Pinpoint the cell where the given text exists, returning its [x, y] midpoint coordinate. 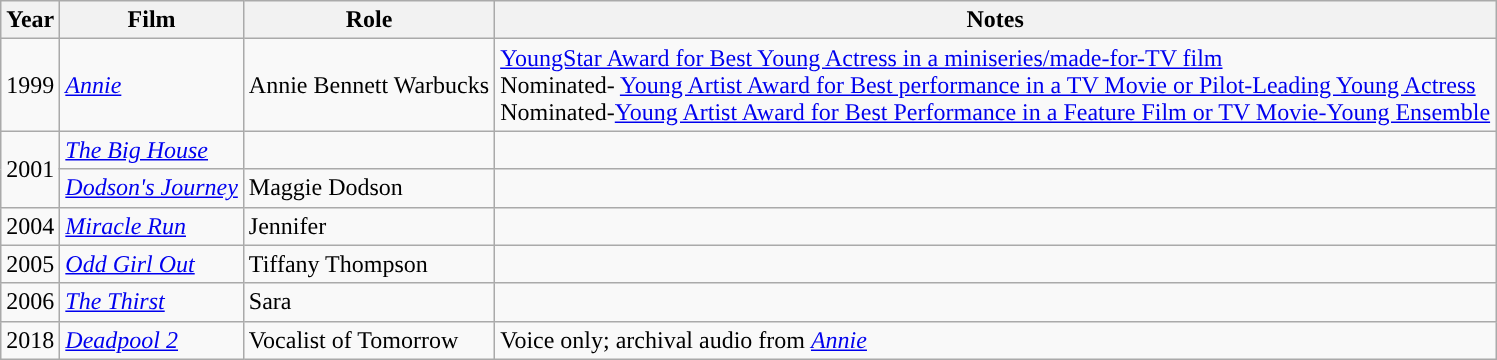
Dodson's Journey [152, 188]
Film [152, 20]
Deadpool 2 [152, 340]
Vocalist of Tomorrow [368, 340]
Sara [368, 302]
Tiffany Thompson [368, 264]
Annie Bennett Warbucks [368, 85]
Voice only; archival audio from Annie [996, 340]
2001 [30, 169]
Jennifer [368, 226]
2004 [30, 226]
2005 [30, 264]
Role [368, 20]
Miracle Run [152, 226]
1999 [30, 85]
Odd Girl Out [152, 264]
The Thirst [152, 302]
2006 [30, 302]
Maggie Dodson [368, 188]
2018 [30, 340]
The Big House [152, 150]
Year [30, 20]
Notes [996, 20]
Annie [152, 85]
